Capture the cell that displays the provided text and extract its [X, Y] central coordinate. 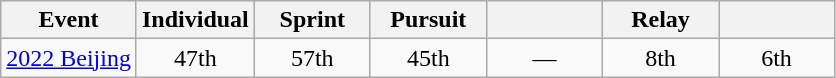
Sprint [312, 20]
— [544, 58]
Individual [195, 20]
57th [312, 58]
Pursuit [428, 20]
8th [660, 58]
47th [195, 58]
Event [69, 20]
2022 Beijing [69, 58]
45th [428, 58]
6th [777, 58]
Relay [660, 20]
